Scan for the cell matching the given text and deliver its (X, Y) coordinate at center. 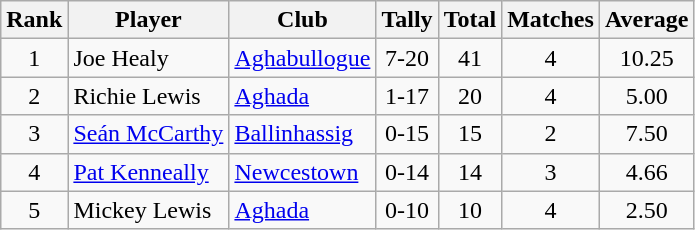
10 (470, 210)
Total (470, 20)
10.25 (646, 58)
5.00 (646, 96)
7-20 (407, 58)
1 (34, 58)
Ballinhassig (302, 134)
Average (646, 20)
Club (302, 20)
Matches (551, 20)
Newcestown (302, 172)
41 (470, 58)
5 (34, 210)
2.50 (646, 210)
Mickey Lewis (148, 210)
4.66 (646, 172)
Tally (407, 20)
0-10 (407, 210)
Richie Lewis (148, 96)
0-15 (407, 134)
Pat Kenneally (148, 172)
Rank (34, 20)
7.50 (646, 134)
15 (470, 134)
Player (148, 20)
0-14 (407, 172)
Aghabullogue (302, 58)
1-17 (407, 96)
Joe Healy (148, 58)
20 (470, 96)
Seán McCarthy (148, 134)
14 (470, 172)
